Find where the given text appears and provide that cell's center as (X, Y) coordinate. 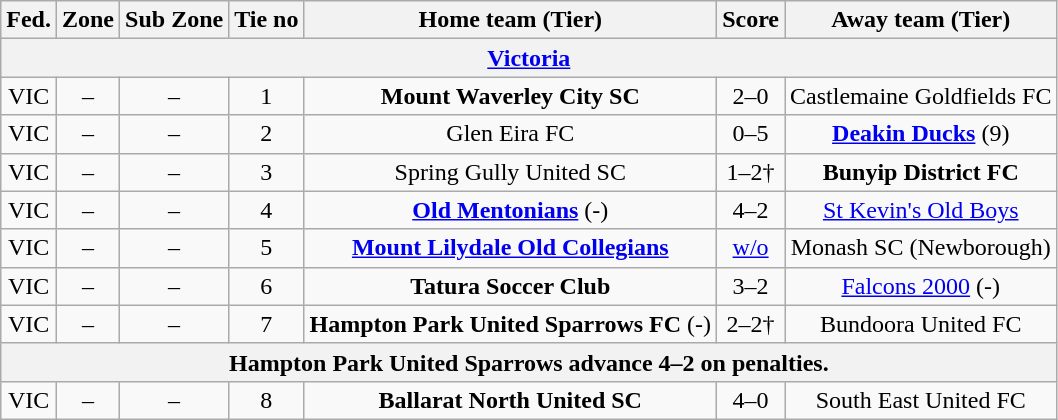
2 (266, 134)
Ballarat North United SC (510, 400)
Castlemaine Goldfields FC (921, 96)
St Kevin's Old Boys (921, 210)
Hampton Park United Sparrows advance 4–2 on penalties. (529, 362)
Tie no (266, 20)
Victoria (529, 58)
Old Mentonians (-) (510, 210)
4 (266, 210)
2–0 (751, 96)
7 (266, 324)
5 (266, 248)
3 (266, 172)
1–2† (751, 172)
Falcons 2000 (-) (921, 286)
Glen Eira FC (510, 134)
1 (266, 96)
Bunyip District FC (921, 172)
3–2 (751, 286)
Mount Waverley City SC (510, 96)
Bundoora United FC (921, 324)
Score (751, 20)
Away team (Tier) (921, 20)
Sub Zone (174, 20)
0–5 (751, 134)
4–2 (751, 210)
Monash SC (Newborough) (921, 248)
South East United FC (921, 400)
Deakin Ducks (9) (921, 134)
Home team (Tier) (510, 20)
Mount Lilydale Old Collegians (510, 248)
4–0 (751, 400)
Tatura Soccer Club (510, 286)
w/o (751, 248)
8 (266, 400)
Fed. (29, 20)
Spring Gully United SC (510, 172)
2–2† (751, 324)
Hampton Park United Sparrows FC (-) (510, 324)
6 (266, 286)
Zone (88, 20)
